Search for the cell housing the specified text and yield its [x, y] center coordinate. 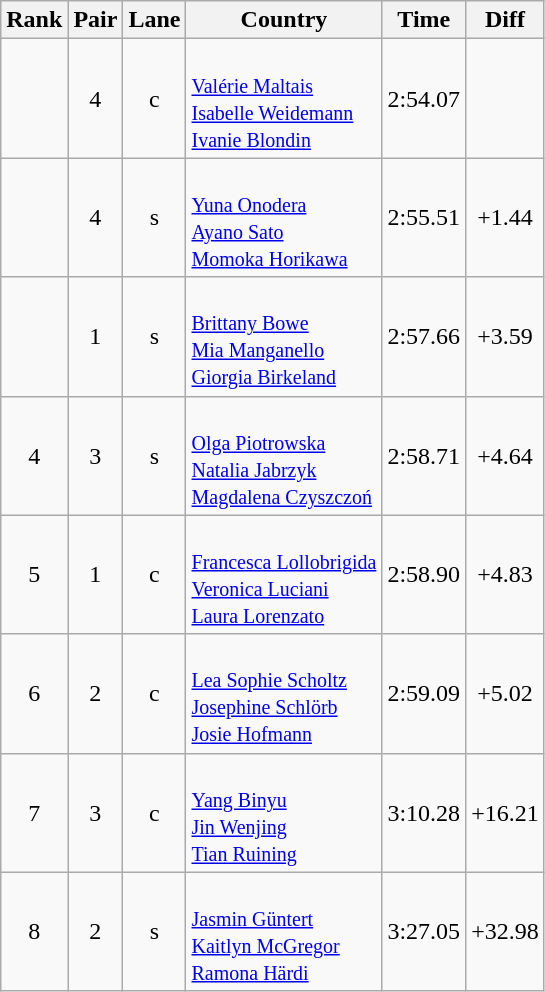
2:59.09 [424, 694]
Francesca LollobrigidaVeronica LucianiLaura Lorenzato [284, 574]
Lane [154, 20]
Time [424, 20]
+3.59 [506, 336]
Pair [96, 20]
Brittany BoweMia ManganelloGiorgia Birkeland [284, 336]
Country [284, 20]
Yang BinyuJin WenjingTian Ruining [284, 812]
2:58.71 [424, 456]
2:54.07 [424, 98]
Olga PiotrowskaNatalia JabrzykMagdalena Czyszczoń [284, 456]
7 [34, 812]
3:10.28 [424, 812]
2:57.66 [424, 336]
5 [34, 574]
+32.98 [506, 932]
2:55.51 [424, 218]
8 [34, 932]
+16.21 [506, 812]
Diff [506, 20]
Lea Sophie ScholtzJosephine SchlörbJosie Hofmann [284, 694]
+1.44 [506, 218]
Valérie MaltaisIsabelle WeidemannIvanie Blondin [284, 98]
Yuna OnoderaAyano SatoMomoka Horikawa [284, 218]
Jasmin GüntertKaitlyn McGregorRamona Härdi [284, 932]
+4.64 [506, 456]
3:27.05 [424, 932]
2:58.90 [424, 574]
6 [34, 694]
+4.83 [506, 574]
Rank [34, 20]
+5.02 [506, 694]
